Provide the [x, y] coordinate of the cell's center where the given text is located.  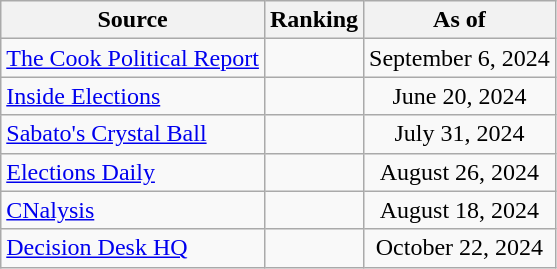
July 31, 2024 [460, 134]
Inside Elections [133, 96]
As of [460, 20]
Elections Daily [133, 172]
CNalysis [133, 210]
Source [133, 20]
September 6, 2024 [460, 58]
August 26, 2024 [460, 172]
Decision Desk HQ [133, 248]
August 18, 2024 [460, 210]
The Cook Political Report [133, 58]
June 20, 2024 [460, 96]
Ranking [314, 20]
Sabato's Crystal Ball [133, 134]
October 22, 2024 [460, 248]
